Determine the [x, y] coordinate at the center of the cell enclosing the given text.  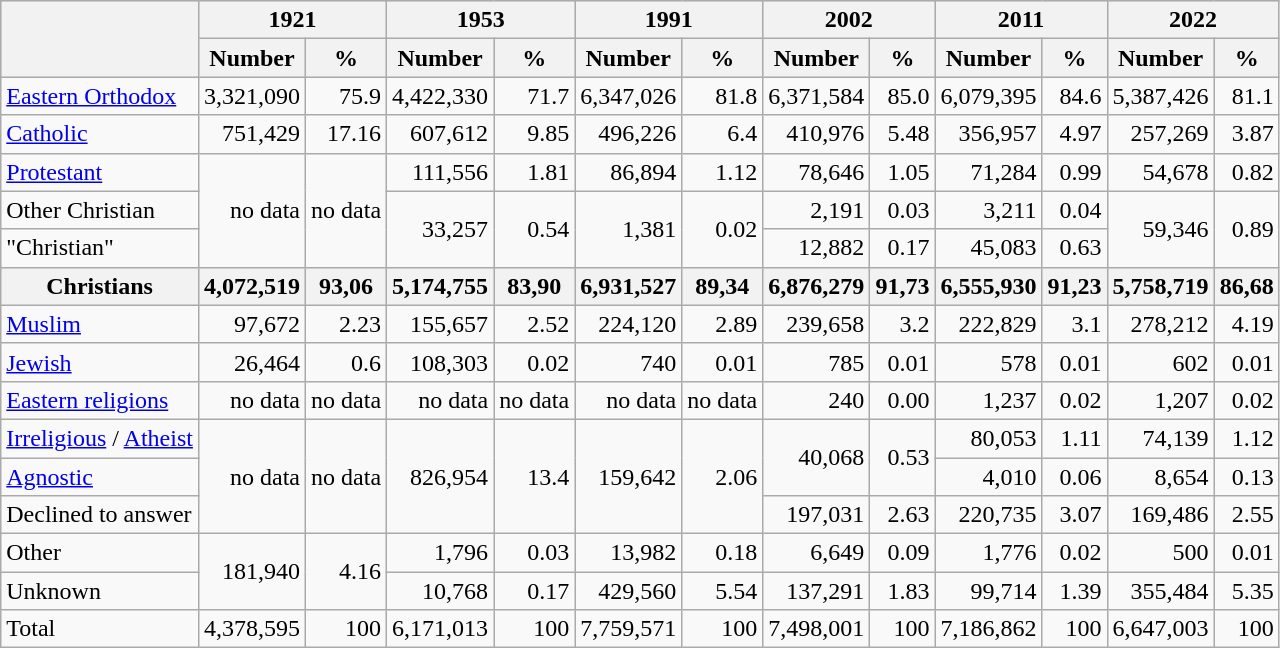
1.05 [902, 172]
220,735 [988, 515]
Eastern religions [100, 400]
410,976 [816, 134]
239,658 [816, 324]
Catholic [100, 134]
86,894 [628, 172]
9.85 [534, 134]
84.6 [1074, 96]
81.1 [1246, 96]
91,73 [902, 286]
1,776 [988, 553]
1921 [292, 20]
3.1 [1074, 324]
4,378,595 [252, 629]
108,303 [440, 362]
500 [1160, 553]
54,678 [1160, 172]
10,768 [440, 591]
75.9 [346, 96]
3,321,090 [252, 96]
2.06 [722, 476]
Other [100, 553]
93,06 [346, 286]
197,031 [816, 515]
1.83 [902, 591]
7,186,862 [988, 629]
Unknown [100, 591]
4,010 [988, 477]
785 [816, 362]
0.06 [1074, 477]
0.00 [902, 400]
2002 [849, 20]
78,646 [816, 172]
71,284 [988, 172]
6,555,930 [988, 286]
17.16 [346, 134]
Total [100, 629]
155,657 [440, 324]
Jewish [100, 362]
4,422,330 [440, 96]
81.8 [722, 96]
Protestant [100, 172]
0.6 [346, 362]
607,612 [440, 134]
13,982 [628, 553]
1953 [481, 20]
826,954 [440, 476]
278,212 [1160, 324]
6,171,013 [440, 629]
13.4 [534, 476]
97,672 [252, 324]
2.23 [346, 324]
59,346 [1160, 229]
355,484 [1160, 591]
0.54 [534, 229]
3.87 [1246, 134]
Declined to answer [100, 515]
111,556 [440, 172]
2022 [1193, 20]
1,207 [1160, 400]
6,649 [816, 553]
26,464 [252, 362]
71.7 [534, 96]
Christians [100, 286]
2011 [1021, 20]
5.35 [1246, 591]
159,642 [628, 476]
86,68 [1246, 286]
2.55 [1246, 515]
4,072,519 [252, 286]
91,23 [1074, 286]
Eastern Orthodox [100, 96]
222,829 [988, 324]
1.11 [1074, 438]
40,068 [816, 457]
0.99 [1074, 172]
6.4 [722, 134]
2.89 [722, 324]
169,486 [1160, 515]
4.19 [1246, 324]
5,174,755 [440, 286]
751,429 [252, 134]
1,381 [628, 229]
3.07 [1074, 515]
6,347,026 [628, 96]
99,714 [988, 591]
0.63 [1074, 248]
1.81 [534, 172]
0.09 [902, 553]
740 [628, 362]
4.97 [1074, 134]
"Christian" [100, 248]
Irreligious / Atheist [100, 438]
89,34 [722, 286]
5.48 [902, 134]
1.39 [1074, 591]
1,237 [988, 400]
0.13 [1246, 477]
496,226 [628, 134]
5,387,426 [1160, 96]
80,053 [988, 438]
356,957 [988, 134]
2.63 [902, 515]
0.04 [1074, 210]
257,269 [1160, 134]
1,796 [440, 553]
2.52 [534, 324]
Other Christian [100, 210]
578 [988, 362]
602 [1160, 362]
Agnostic [100, 477]
1991 [669, 20]
85.0 [902, 96]
6,876,279 [816, 286]
8,654 [1160, 477]
33,257 [440, 229]
5,758,719 [1160, 286]
Muslim [100, 324]
83,90 [534, 286]
429,560 [628, 591]
6,931,527 [628, 286]
2,191 [816, 210]
0.82 [1246, 172]
0.89 [1246, 229]
7,759,571 [628, 629]
6,371,584 [816, 96]
12,882 [816, 248]
181,940 [252, 572]
240 [816, 400]
7,498,001 [816, 629]
3,211 [988, 210]
3.2 [902, 324]
5.54 [722, 591]
45,083 [988, 248]
0.18 [722, 553]
137,291 [816, 591]
224,120 [628, 324]
4.16 [346, 572]
6,079,395 [988, 96]
74,139 [1160, 438]
0.53 [902, 457]
6,647,003 [1160, 629]
